Detect which cell encompasses the target text, then output its (X, Y) center coordinate. 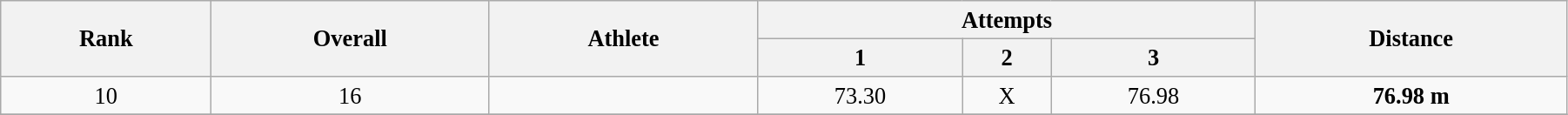
1 (860, 57)
3 (1154, 57)
Distance (1411, 38)
Athlete (623, 38)
10 (106, 95)
16 (350, 95)
2 (1007, 57)
76.98 m (1411, 95)
73.30 (860, 95)
76.98 (1154, 95)
Overall (350, 38)
X (1007, 95)
Rank (106, 38)
Attempts (1007, 19)
